Search for the cell housing the specified text and yield its (X, Y) center coordinate. 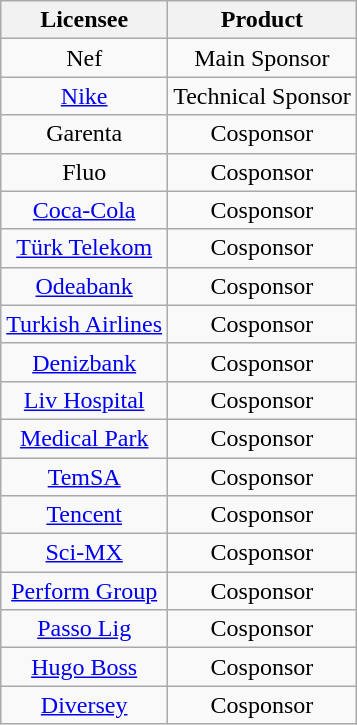
Tencent (84, 515)
Odeabank (84, 286)
Denizbank (84, 362)
Technical Sponsor (262, 96)
Licensee (84, 20)
Fluo (84, 172)
Diversey (84, 705)
Turkish Airlines (84, 324)
Nike (84, 96)
Main Sponsor (262, 58)
Liv Hospital (84, 400)
TemSA (84, 477)
Garenta (84, 134)
Türk Telekom (84, 248)
Medical Park (84, 438)
Hugo Boss (84, 667)
Sci-MX (84, 553)
Nef (84, 58)
Passo Lig (84, 629)
Perform Group (84, 591)
Product (262, 20)
Coca-Cola (84, 210)
